Provide the (X, Y) coordinate of the cell's center where the given text is located.  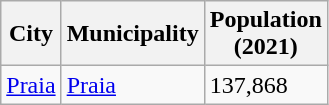
137,868 (266, 85)
City (31, 34)
Municipality (132, 34)
Population(2021) (266, 34)
